Extract the (X, Y) coordinate from the center of the cell holding the provided text.  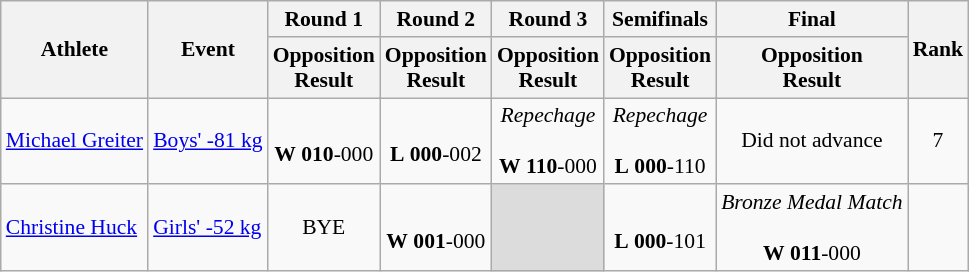
Round 1 (324, 19)
Girls' -52 kg (208, 228)
Michael Greiter (74, 142)
Did not advance (812, 142)
Round 2 (436, 19)
Christine Huck (74, 228)
Rank (938, 50)
Final (812, 19)
W 001-000 (436, 228)
7 (938, 142)
BYE (324, 228)
L 000-101 (660, 228)
Event (208, 50)
Athlete (74, 50)
Repechage W 110-000 (548, 142)
Bronze Medal Match W 011-000 (812, 228)
L 000-002 (436, 142)
Semifinals (660, 19)
Repechage L 000-110 (660, 142)
W 010-000 (324, 142)
Round 3 (548, 19)
Boys' -81 kg (208, 142)
